Capture the cell that displays the provided text and extract its [X, Y] central coordinate. 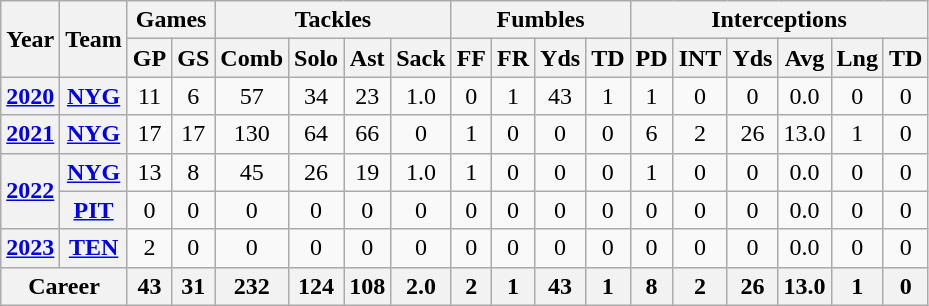
Avg [804, 58]
130 [252, 134]
INT [700, 58]
PIT [94, 210]
2022 [30, 191]
64 [316, 134]
Interceptions [779, 20]
Career [64, 286]
FR [512, 58]
TEN [94, 248]
Lng [857, 58]
Solo [316, 58]
Year [30, 39]
232 [252, 286]
Ast [368, 58]
Games [170, 20]
GP [149, 58]
34 [316, 96]
2020 [30, 96]
2023 [30, 248]
57 [252, 96]
FF [471, 58]
PD [652, 58]
31 [194, 286]
66 [368, 134]
Sack [421, 58]
Tackles [333, 20]
19 [368, 172]
45 [252, 172]
Fumbles [540, 20]
13 [149, 172]
124 [316, 286]
11 [149, 96]
2.0 [421, 286]
23 [368, 96]
108 [368, 286]
Comb [252, 58]
GS [194, 58]
Team [94, 39]
2021 [30, 134]
